Capture the cell that displays the provided text and extract its [x, y] central coordinate. 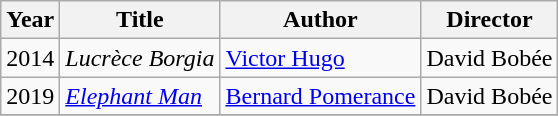
Bernard Pomerance [320, 96]
Victor Hugo [320, 58]
2019 [30, 96]
Year [30, 20]
Title [140, 20]
Lucrèce Borgia [140, 58]
Author [320, 20]
Elephant Man [140, 96]
2014 [30, 58]
Director [490, 20]
